Return [x, y] of the center of cell containing provided text 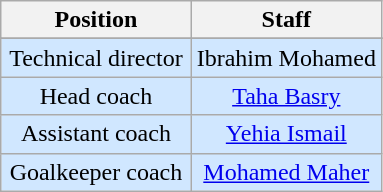
Taha Basry [286, 96]
Ibrahim Mohamed [286, 58]
Yehia Ismail [286, 134]
Staff [286, 20]
Mohamed Maher [286, 172]
Technical director [96, 58]
Head coach [96, 96]
Goalkeeper coach [96, 172]
Assistant coach [96, 134]
Position [96, 20]
